Pinpoint the cell where the given text exists, returning its [x, y] midpoint coordinate. 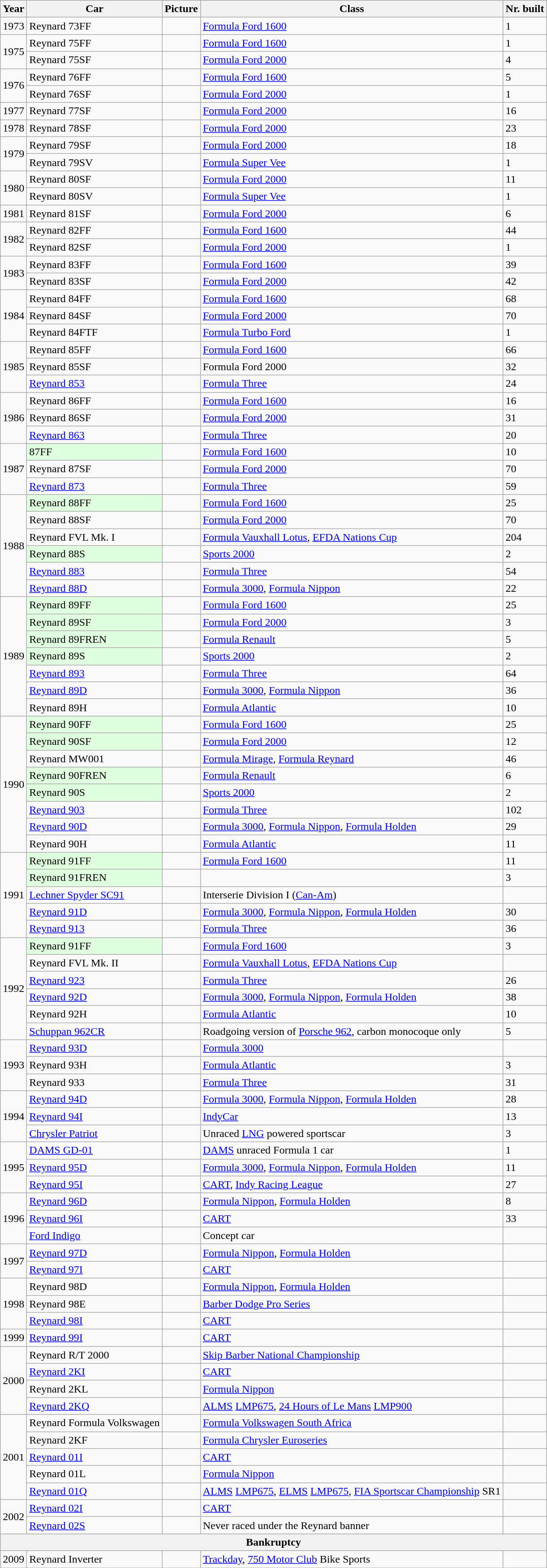
Chrysler Patriot [95, 1133]
1982 [13, 239]
Reynard 863 [95, 435]
204 [525, 537]
Reynard FVL Mk. I [95, 537]
87FF [95, 452]
Reynard 94I [95, 1116]
ALMS LMP675, ELMS LMP675, FIA Sportscar Championship SR1 [352, 1491]
Reynard 96I [95, 1218]
Reynard 903 [95, 810]
1989 [13, 656]
Formula Chrysler Euroseries [352, 1440]
24 [525, 384]
1975 [13, 51]
Reynard 96D [95, 1201]
2002 [13, 1517]
1983 [13, 273]
Reynard 97D [95, 1252]
Reynard 79SV [95, 162]
1999 [13, 1338]
Reynard 87SF [95, 469]
Reynard 88S [95, 554]
Reynard 883 [95, 571]
Barber Dodge Pro Series [352, 1304]
Skip Barber National Championship [352, 1355]
Reynard 92H [95, 1014]
Reynard 93H [95, 1065]
1973 [13, 26]
Reynard 90H [95, 844]
Reynard 2KF [95, 1440]
Reynard 83SF [95, 282]
Reynard 80SV [95, 196]
27 [525, 1184]
8 [525, 1201]
20 [525, 435]
Reynard 893 [95, 673]
Reynard Formula Volkswagen [95, 1423]
Reynard 84FF [95, 299]
CART, Indy Racing League [352, 1184]
ALMS LMP675, 24 Hours of Le Mans LMP900 [352, 1406]
1993 [13, 1065]
Reynard 83FF [95, 265]
Reynard 94D [95, 1099]
1991 [13, 895]
Reynard 99I [95, 1338]
Nr. built [525, 9]
Formula Mirage, Formula Reynard [352, 759]
Reynard 01L [95, 1474]
1988 [13, 546]
Reynard 91D [95, 912]
Ford Indigo [95, 1235]
Formula Volkswagen South Africa [352, 1423]
Reynard 90FF [95, 724]
44 [525, 231]
28 [525, 1099]
Reynard 88FF [95, 503]
Reynard 81SF [95, 214]
Reynard 01Q [95, 1491]
12 [525, 741]
1976 [13, 85]
33 [525, 1218]
29 [525, 827]
Car [95, 9]
1979 [13, 154]
Reynard 84FTF [95, 333]
59 [525, 486]
Reynard 88D [95, 588]
Reynard 923 [95, 980]
Reynard Inverter [95, 1559]
1980 [13, 188]
Reynard 88SF [95, 520]
2001 [13, 1457]
Reynard 2KI [95, 1372]
22 [525, 588]
Reynard 93D [95, 1048]
Reynard 75SF [95, 60]
13 [525, 1116]
Roadgoing version of Porsche 962, carbon monocoque only [352, 1031]
1986 [13, 418]
39 [525, 265]
Reynard 76FF [95, 77]
Reynard 84SF [95, 316]
Reynard 86SF [95, 418]
1997 [13, 1261]
Formula 3000 [352, 1048]
Reynard 853 [95, 384]
Reynard 82FF [95, 231]
30 [525, 912]
32 [525, 367]
Reynard 89FREN [95, 639]
Reynard 77SF [95, 111]
Reynard 95I [95, 1184]
Reynard 873 [95, 486]
Reynard 78SF [95, 128]
Reynard 98I [95, 1321]
Reynard 92D [95, 997]
2009 [13, 1559]
Reynard 933 [95, 1082]
Reynard 90D [95, 827]
Reynard 98E [95, 1304]
1994 [13, 1116]
Concept car [352, 1235]
54 [525, 571]
4 [525, 60]
Reynard 01I [95, 1457]
Reynard R/T 2000 [95, 1355]
Reynard 75FF [95, 43]
Reynard 73FF [95, 26]
Reynard 76SF [95, 94]
Reynard 95D [95, 1167]
1996 [13, 1218]
68 [525, 299]
1990 [13, 784]
Reynard 02S [95, 1525]
DAMS unraced Formula 1 car [352, 1150]
Reynard 90FREN [95, 776]
Reynard 89D [95, 690]
42 [525, 282]
1978 [13, 128]
Reynard 98D [95, 1286]
1981 [13, 214]
1995 [13, 1167]
Lechner Spyder SC91 [95, 895]
Reynard 89FF [95, 605]
Reynard 2KQ [95, 1406]
Reynard 86FF [95, 401]
Picture [181, 9]
46 [525, 759]
Year [13, 9]
26 [525, 980]
66 [525, 350]
64 [525, 673]
DAMS GD-01 [95, 1150]
Reynard 90SF [95, 741]
Unraced LNG powered sportscar [352, 1133]
Reynard 85FF [95, 350]
2000 [13, 1380]
Reynard 91FREN [95, 878]
1985 [13, 367]
Reynard 82SF [95, 248]
Reynard 2KL [95, 1389]
Trackday, 750 Motor Club Bike Sports [352, 1559]
Reynard 79SF [95, 145]
1977 [13, 111]
1992 [13, 988]
Reynard 89H [95, 707]
23 [525, 128]
1987 [13, 469]
Reynard 89SF [95, 622]
Reynard 97I [95, 1269]
Never raced under the Reynard banner [352, 1525]
Reynard 02I [95, 1508]
Reynard 85SF [95, 367]
Reynard FVL Mk. II [95, 963]
Schuppan 962CR [95, 1031]
38 [525, 997]
Interserie Division I (Can-Am) [352, 895]
Reynard 90S [95, 793]
1984 [13, 316]
1998 [13, 1303]
Class [352, 9]
Reynard MW001 [95, 759]
Formula Turbo Ford [352, 333]
102 [525, 810]
IndyCar [352, 1116]
Reynard 80SF [95, 179]
18 [525, 145]
Reynard 913 [95, 929]
Bankruptcy [273, 1542]
Reynard 89S [95, 656]
